Return (X, Y) of the center of cell containing provided text 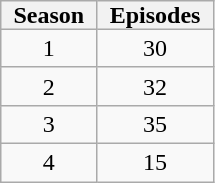
35 (155, 124)
Season (49, 15)
15 (155, 162)
3 (49, 124)
1 (49, 48)
Episodes (155, 15)
32 (155, 86)
2 (49, 86)
30 (155, 48)
4 (49, 162)
